For the text-containing cell, return its midpoint in [x, y] coordinate format. 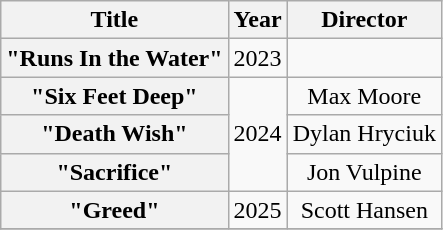
2023 [258, 58]
Year [258, 20]
"Runs In the Water" [114, 58]
Title [114, 20]
"Greed" [114, 210]
"Six Feet Deep" [114, 96]
Dylan Hryciuk [364, 134]
2024 [258, 134]
Max Moore [364, 96]
Jon Vulpine [364, 172]
"Death Wish" [114, 134]
2025 [258, 210]
Scott Hansen [364, 210]
Director [364, 20]
"Sacrifice" [114, 172]
